Scan for the cell matching the given text and deliver its [x, y] coordinate at center. 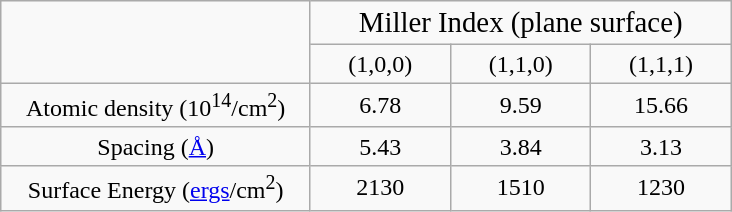
3.84 [520, 146]
Spacing (Å) [156, 146]
1230 [661, 188]
9.59 [520, 106]
6.78 [380, 106]
Atomic density (1014/cm2) [156, 106]
15.66 [661, 106]
1510 [520, 188]
3.13 [661, 146]
2130 [380, 188]
(1,1,1) [661, 64]
5.43 [380, 146]
(1,1,0) [520, 64]
Surface Energy (ergs/cm2) [156, 188]
(1,0,0) [380, 64]
Miller Index (plane surface) [520, 23]
